Find where the given text appears and provide that cell's center as (X, Y) coordinate. 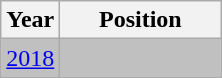
Position (140, 20)
Year (30, 20)
2018 (30, 58)
